Output the [x, y] coordinate of the center of the cell containing the given text.  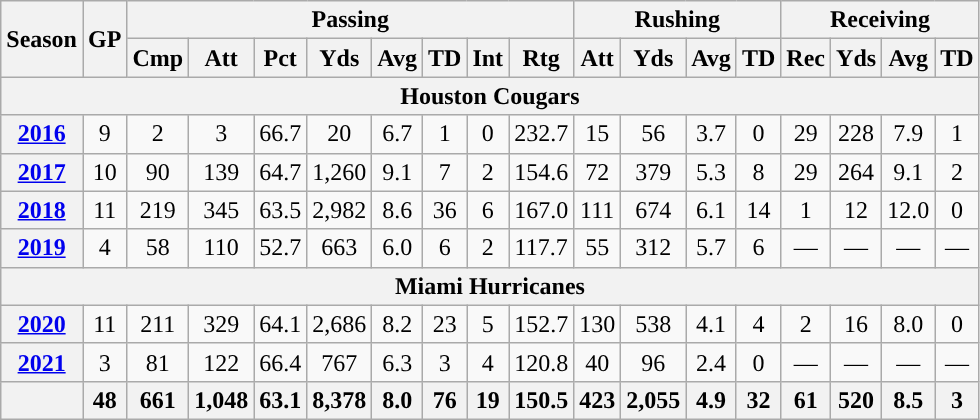
23 [444, 324]
232.7 [542, 134]
8.2 [398, 324]
8.5 [908, 400]
5 [488, 324]
2017 [42, 172]
5.7 [712, 248]
379 [654, 172]
110 [222, 248]
66.4 [280, 362]
6.3 [398, 362]
81 [158, 362]
76 [444, 400]
19 [488, 400]
15 [598, 134]
20 [340, 134]
Miami Hurricanes [490, 286]
423 [598, 400]
52.7 [280, 248]
4.1 [712, 324]
10 [104, 172]
312 [654, 248]
2018 [42, 210]
5.3 [712, 172]
2,055 [654, 400]
767 [340, 362]
2020 [42, 324]
Season [42, 39]
Passing [350, 20]
139 [222, 172]
58 [158, 248]
63.1 [280, 400]
152.7 [542, 324]
8,378 [340, 400]
117.7 [542, 248]
130 [598, 324]
2.4 [712, 362]
520 [856, 400]
12 [856, 210]
96 [654, 362]
7.9 [908, 134]
663 [340, 248]
66.7 [280, 134]
2016 [42, 134]
345 [222, 210]
48 [104, 400]
329 [222, 324]
538 [654, 324]
72 [598, 172]
Cmp [158, 58]
40 [598, 362]
2019 [42, 248]
2,686 [340, 324]
1,048 [222, 400]
2,982 [340, 210]
12.0 [908, 210]
Receiving [880, 20]
64.1 [280, 324]
8.6 [398, 210]
154.6 [542, 172]
4.9 [712, 400]
Int [488, 58]
64.7 [280, 172]
111 [598, 210]
150.5 [542, 400]
3.7 [712, 134]
Houston Cougars [490, 96]
211 [158, 324]
61 [806, 400]
36 [444, 210]
9 [104, 134]
6.0 [398, 248]
228 [856, 134]
90 [158, 172]
2021 [42, 362]
219 [158, 210]
Rec [806, 58]
120.8 [542, 362]
6.7 [398, 134]
16 [856, 324]
Pct [280, 58]
661 [158, 400]
1,260 [340, 172]
7 [444, 172]
167.0 [542, 210]
32 [758, 400]
14 [758, 210]
GP [104, 39]
55 [598, 248]
8 [758, 172]
56 [654, 134]
264 [856, 172]
122 [222, 362]
63.5 [280, 210]
674 [654, 210]
Rtg [542, 58]
Rushing [678, 20]
6.1 [712, 210]
